Return [x, y] of the center of cell containing provided text 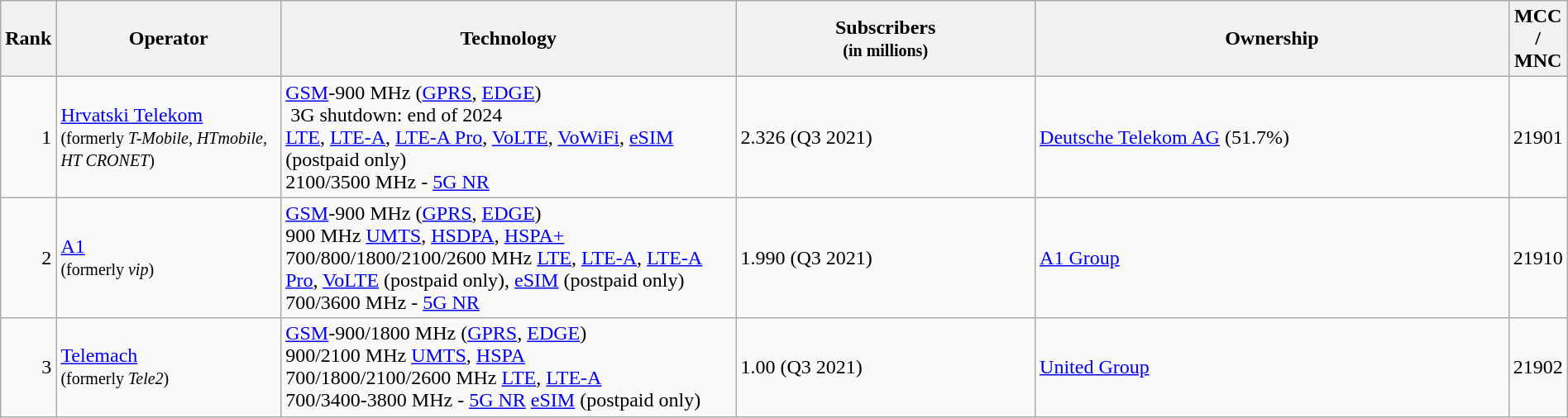
Subscribers(in millions) [886, 39]
Operator [169, 39]
Telemach(formerly Tele2) [169, 367]
GSM-900/1800 MHz (GPRS, EDGE)900/2100 MHz UMTS, HSPA 700/1800/2100/2600 MHz LTE, LTE-A700/3400-3800 MHz - 5G NR eSIM (postpaid only) [509, 367]
GSM-900 MHz (GPRS, EDGE) 3G shutdown: end of 2024 LTE, LTE-A, LTE-A Pro, VoLTE, VoWiFi, eSIM (postpaid only)2100/3500 MHz - 5G NR [509, 137]
2.326 (Q3 2021) [886, 137]
21901 [1538, 137]
1.00 (Q3 2021) [886, 367]
Ownership [1272, 39]
21910 [1538, 258]
Hrvatski Telekom (formerly T-Mobile, HTmobile, HT CRONET) [169, 137]
3 [28, 367]
1.990 (Q3 2021) [886, 258]
A1 (formerly vip) [169, 258]
2 [28, 258]
Deutsche Telekom AG (51.7%) [1272, 137]
A1 Group [1272, 258]
United Group [1272, 367]
Technology [509, 39]
21902 [1538, 367]
Rank [28, 39]
MCC / MNC [1538, 39]
1 [28, 137]
